Detect which cell encompasses the target text, then output its (X, Y) center coordinate. 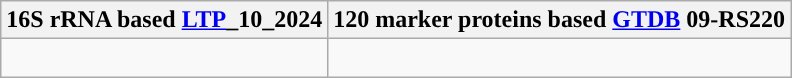
120 marker proteins based GTDB 09-RS220 (560, 20)
16S rRNA based LTP_10_2024 (164, 20)
